Capture the cell that displays the provided text and extract its [x, y] central coordinate. 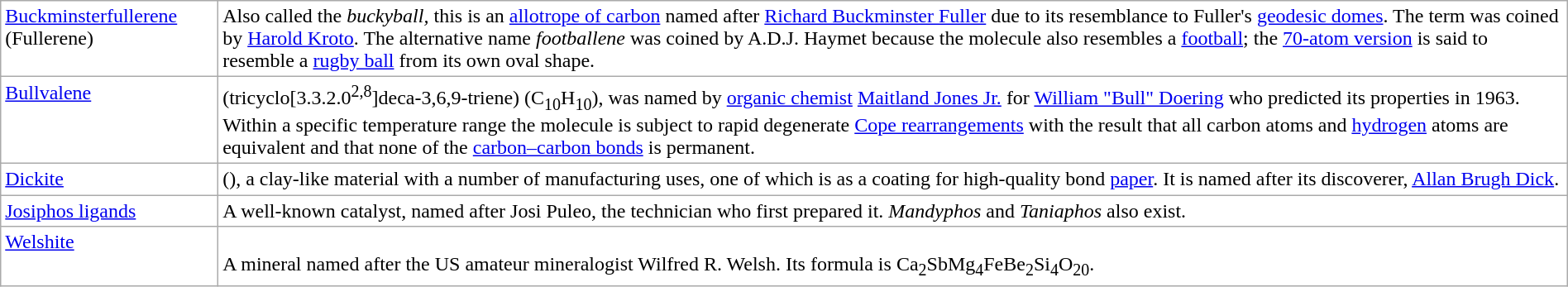
Bullvalene [109, 121]
A mineral named after the US amateur mineralogist Wilfred R. Welsh. Its formula is Ca2SbMg4FeBe2Si4O20. [893, 256]
Welshite [109, 256]
Josiphos ligands [109, 211]
Buckminsterfullerene (Fullerene) [109, 39]
Dickite [109, 179]
A well-known catalyst, named after Josi Puleo, the technician who first prepared it. Mandyphos and Taniaphos also exist. [893, 211]
